Output the [X, Y] coordinate of the center of the cell containing the given text.  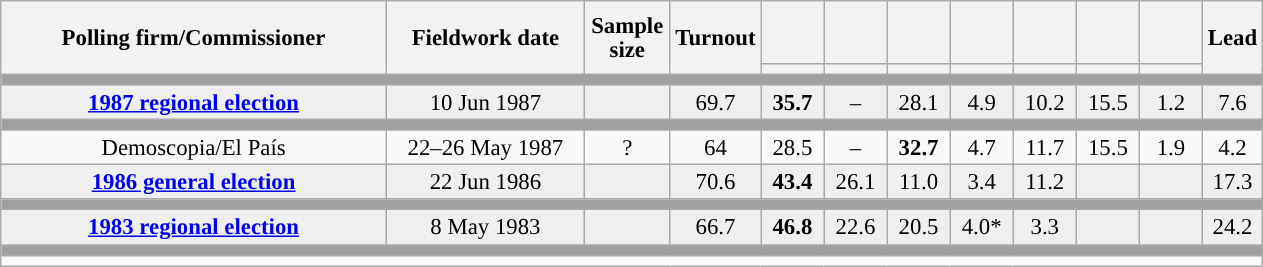
1986 general election [194, 182]
28.5 [792, 148]
43.4 [792, 182]
17.3 [1232, 182]
Polling firm/Commissioner [194, 38]
28.1 [918, 102]
11.2 [1044, 182]
3.4 [982, 182]
22–26 May 1987 [485, 148]
Fieldwork date [485, 38]
22.6 [856, 228]
1987 regional election [194, 102]
20.5 [918, 228]
11.0 [918, 182]
11.7 [1044, 148]
1.9 [1170, 148]
7.6 [1232, 102]
64 [716, 148]
69.7 [716, 102]
4.0* [982, 228]
35.7 [792, 102]
22 Jun 1986 [485, 182]
70.6 [716, 182]
? [627, 148]
4.2 [1232, 148]
1983 regional election [194, 228]
Demoscopia/El País [194, 148]
3.3 [1044, 228]
10.2 [1044, 102]
8 May 1983 [485, 228]
26.1 [856, 182]
4.7 [982, 148]
32.7 [918, 148]
Lead [1232, 38]
4.9 [982, 102]
66.7 [716, 228]
10 Jun 1987 [485, 102]
46.8 [792, 228]
1.2 [1170, 102]
Sample size [627, 38]
Turnout [716, 38]
24.2 [1232, 228]
